For the text-containing cell, return its midpoint in (X, Y) coordinate format. 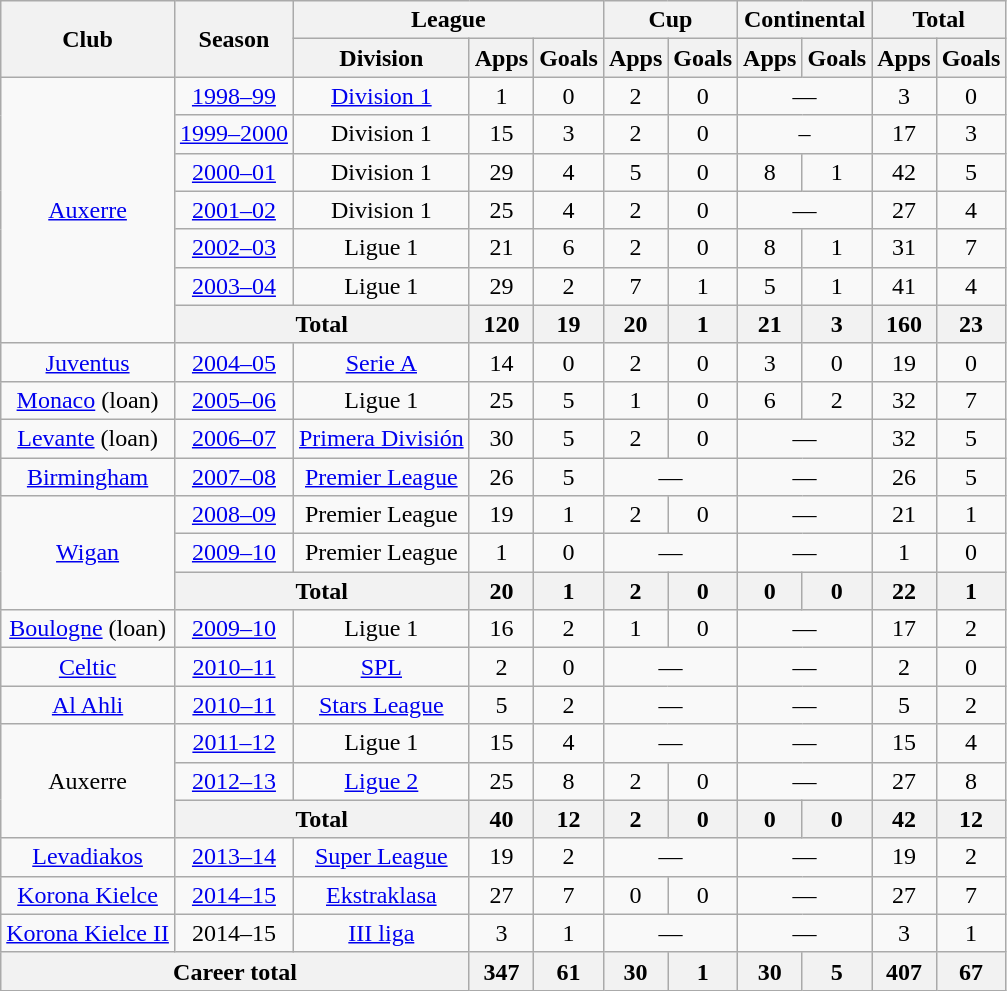
– (805, 134)
2011–12 (234, 743)
31 (904, 248)
2004–05 (234, 362)
Monaco (loan) (88, 400)
Season (234, 39)
Primera División (381, 438)
Korona Kielce (88, 895)
2013–14 (234, 857)
Wigan (88, 553)
407 (904, 971)
160 (904, 324)
41 (904, 286)
2005–06 (234, 400)
2008–09 (234, 515)
2007–08 (234, 477)
Serie A (381, 362)
2012–13 (234, 781)
22 (904, 591)
Al Ahli (88, 705)
Division (381, 58)
Korona Kielce II (88, 933)
Ligue 2 (381, 781)
2001–02 (234, 210)
2003–04 (234, 286)
Cup (670, 20)
1999–2000 (234, 134)
16 (501, 629)
61 (569, 971)
SPL (381, 667)
Super League (381, 857)
Club (88, 39)
III liga (381, 933)
2000–01 (234, 172)
67 (971, 971)
Ekstraklasa (381, 895)
120 (501, 324)
347 (501, 971)
Celtic (88, 667)
Continental (805, 20)
40 (501, 819)
League (448, 20)
2002–03 (234, 248)
14 (501, 362)
Birmingham (88, 477)
Boulogne (loan) (88, 629)
Juventus (88, 362)
Levante (loan) (88, 438)
Stars League (381, 705)
23 (971, 324)
Career total (235, 971)
1998–99 (234, 96)
Levadiakos (88, 857)
2006–07 (234, 438)
